Determine the [x, y] coordinate at the center of the cell enclosing the given text.  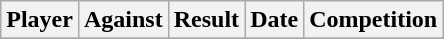
Date [274, 20]
Competition [374, 20]
Against [123, 20]
Result [206, 20]
Player [40, 20]
